Scan for the cell matching the given text and deliver its (x, y) coordinate at center. 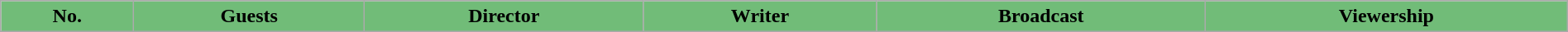
Writer (760, 16)
Director (504, 16)
No. (68, 16)
Viewership (1387, 16)
Broadcast (1041, 16)
Guests (250, 16)
